Locate the cell with the specified text and output its [x, y] center coordinate. 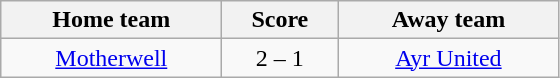
Motherwell [112, 58]
Away team [448, 20]
Score [280, 20]
Ayr United [448, 58]
2 – 1 [280, 58]
Home team [112, 20]
